Locate the cell with the specified text and output its [X, Y] center coordinate. 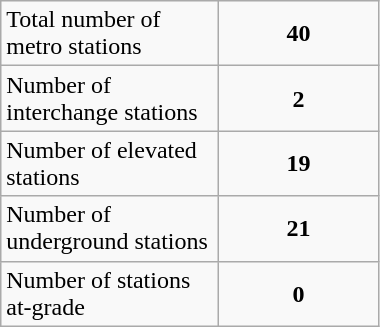
Number of stations at-grade [110, 294]
Number of underground stations [110, 228]
Number of interchange stations [110, 98]
Total number of metro stations [110, 34]
Number of elevated stations [110, 164]
40 [298, 34]
2 [298, 98]
19 [298, 164]
21 [298, 228]
0 [298, 294]
